Output the [x, y] coordinate of the center of the cell containing the given text.  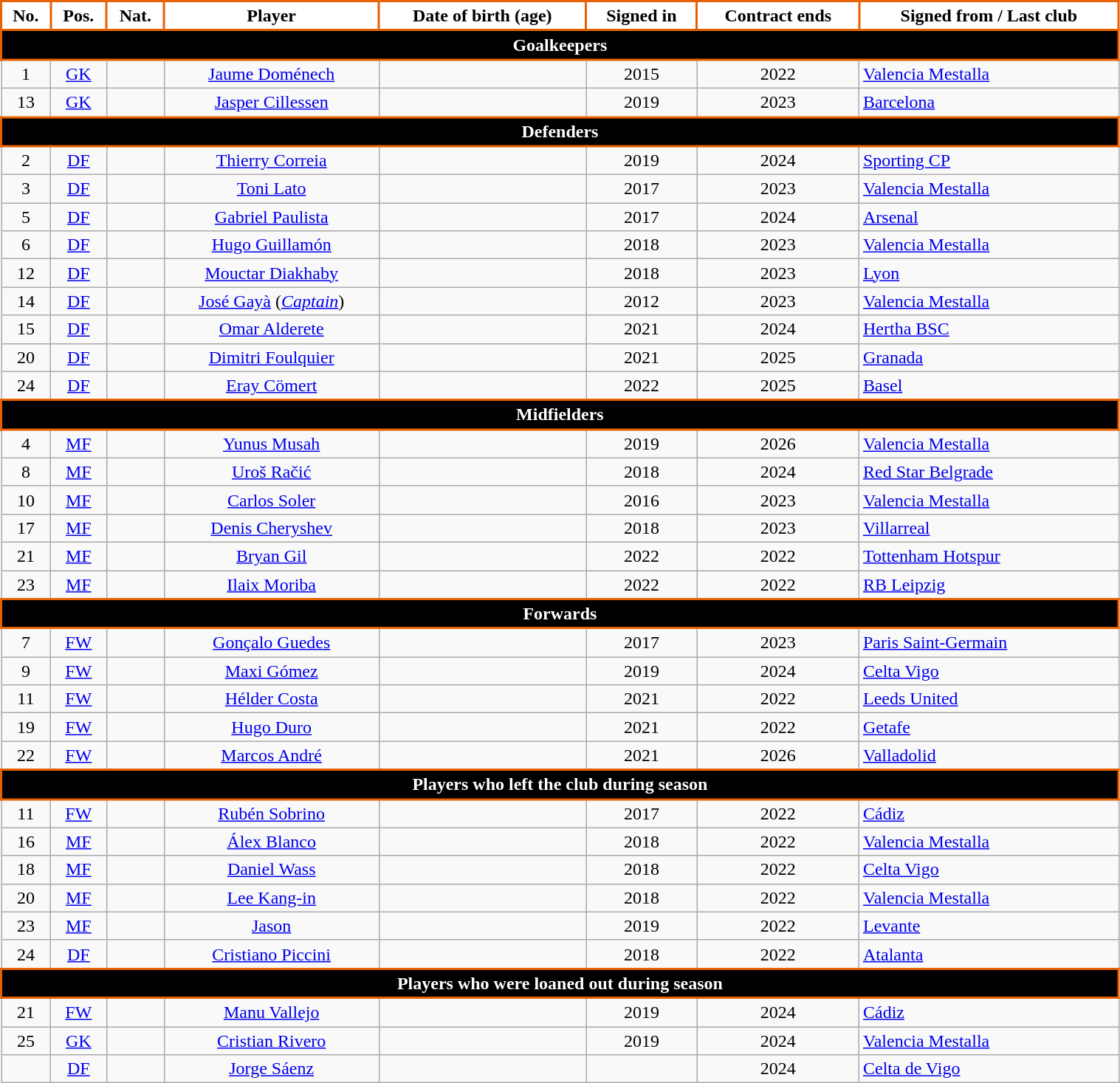
Hugo Duro [272, 727]
Dimitri Foulquier [272, 357]
Marcos André [272, 756]
Carlos Soler [272, 500]
Uroš Račić [272, 472]
6 [27, 245]
Mouctar Diakhaby [272, 273]
Goalkeepers [560, 45]
Omar Alderete [272, 329]
Gabriel Paulista [272, 217]
Jason [272, 926]
Hugo Guillamón [272, 245]
Lyon [989, 273]
Eray Cömert [272, 385]
Lee Kang-in [272, 898]
9 [27, 671]
Valladolid [989, 756]
16 [27, 842]
Signed from / Last club [989, 16]
22 [27, 756]
Granada [989, 357]
2016 [642, 500]
Barcelona [989, 102]
2015 [642, 74]
Maxi Gómez [272, 671]
Leeds United [989, 699]
15 [27, 329]
Toni Lato [272, 189]
Hélder Costa [272, 699]
Getafe [989, 727]
Player [272, 16]
Cristiano Piccini [272, 954]
10 [27, 500]
13 [27, 102]
Gonçalo Guedes [272, 642]
José Gayà (Captain) [272, 301]
Thierry Correia [272, 161]
Villarreal [989, 528]
2 [27, 161]
Red Star Belgrade [989, 472]
Rubén Sobrino [272, 814]
7 [27, 642]
Levante [989, 926]
Paris Saint-Germain [989, 642]
8 [27, 472]
2012 [642, 301]
RB Leipzig [989, 585]
No. [27, 16]
Signed in [642, 16]
Bryan Gil [272, 556]
Hertha BSC [989, 329]
Ilaix Moriba [272, 585]
14 [27, 301]
19 [27, 727]
Defenders [560, 131]
Jorge Sáenz [272, 1069]
12 [27, 273]
Yunus Musah [272, 443]
Nat. [135, 16]
Forwards [560, 613]
Date of birth (age) [483, 16]
3 [27, 189]
Jasper Cillessen [272, 102]
17 [27, 528]
Players who were loaned out during season [560, 983]
Daniel Wass [272, 870]
Denis Cheryshev [272, 528]
Manu Vallejo [272, 1013]
25 [27, 1040]
Contract ends [778, 16]
Players who left the club during season [560, 785]
5 [27, 217]
Sporting CP [989, 161]
Basel [989, 385]
4 [27, 443]
18 [27, 870]
Cristian Rivero [272, 1040]
Álex Blanco [272, 842]
Arsenal [989, 217]
Celta de Vigo [989, 1069]
Jaume Doménech [272, 74]
Atalanta [989, 954]
1 [27, 74]
Tottenham Hotspur [989, 556]
Pos. [78, 16]
Midfielders [560, 415]
